Scan for the cell matching the given text and deliver its [X, Y] coordinate at center. 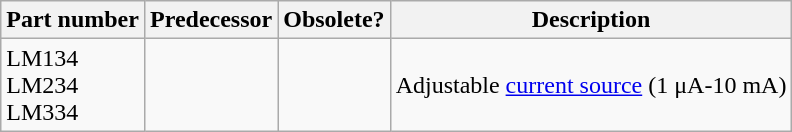
Part number [73, 20]
Adjustable current source (1 μA-10 mA) [591, 85]
Obsolete? [334, 20]
LM134LM234LM334 [73, 85]
Predecessor [210, 20]
Description [591, 20]
